Identify which cell holds the provided text, then report its [x, y] central coordinate. 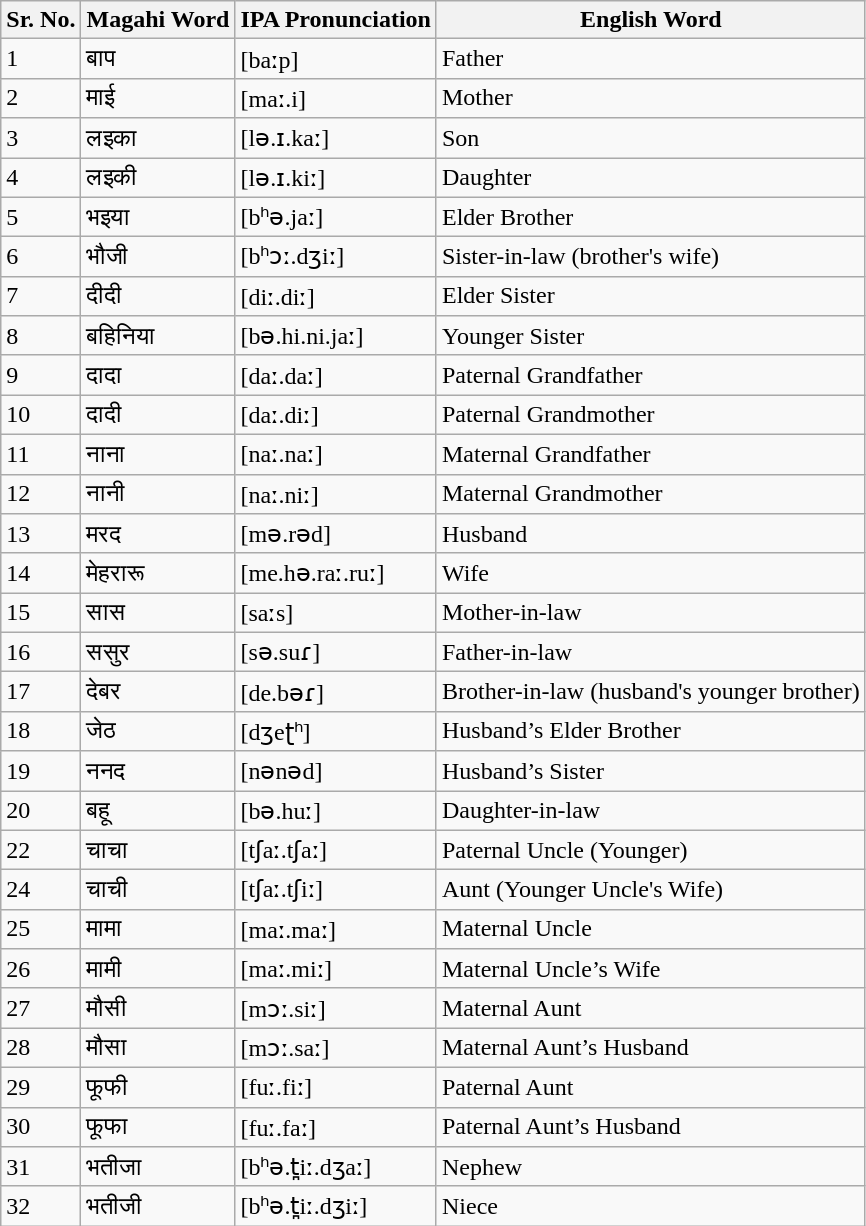
भइया [158, 217]
[naː.naː] [336, 454]
2 [41, 98]
[bə.hi.ni.jaː] [336, 336]
भतीजी [158, 1206]
14 [41, 573]
[mɔː.saː] [336, 1048]
[daː.diː] [336, 415]
[de.bəɾ] [336, 692]
29 [41, 1087]
Elder Brother [650, 217]
Younger Sister [650, 336]
Maternal Grandfather [650, 454]
[maː.i] [336, 98]
Elder Sister [650, 296]
[tʃaː.tʃaː] [336, 850]
5 [41, 217]
Maternal Aunt [650, 1008]
देबर [158, 692]
26 [41, 969]
17 [41, 692]
IPA Pronunciation [336, 20]
Son [650, 138]
[fuː.fiː] [336, 1087]
22 [41, 850]
Nephew [650, 1167]
Mother [650, 98]
दादी [158, 415]
मामी [158, 969]
सास [158, 613]
31 [41, 1167]
Maternal Aunt’s Husband [650, 1048]
Daughter-in-law [650, 810]
[lə.ɪ.kiː] [336, 178]
माई [158, 98]
Sister-in-law (brother's wife) [650, 257]
[bə.huː] [336, 810]
[maː.miː] [336, 969]
18 [41, 731]
13 [41, 534]
फूफी [158, 1087]
Husband’s Elder Brother [650, 731]
Husband’s Sister [650, 771]
English Word [650, 20]
Husband [650, 534]
24 [41, 890]
ससुर [158, 652]
9 [41, 375]
Father-in-law [650, 652]
Maternal Uncle’s Wife [650, 969]
20 [41, 810]
Sr. No. [41, 20]
32 [41, 1206]
30 [41, 1127]
[bʰə.t̪iː.dʒiː] [336, 1206]
फूफा [158, 1127]
Brother-in-law (husband's younger brother) [650, 692]
बहिनिया [158, 336]
Paternal Aunt’s Husband [650, 1127]
मरद [158, 534]
भतीजा [158, 1167]
Aunt (Younger Uncle's Wife) [650, 890]
Mother-in-law [650, 613]
मामा [158, 929]
चाचा [158, 850]
Paternal Grandfather [650, 375]
4 [41, 178]
16 [41, 652]
नानी [158, 494]
लइकी [158, 178]
[fuː.faː] [336, 1127]
दीदी [158, 296]
[bʰə.jaː] [336, 217]
ननद [158, 771]
25 [41, 929]
6 [41, 257]
1 [41, 59]
चाची [158, 890]
8 [41, 336]
7 [41, 296]
[sə.suɾ] [336, 652]
[mɔː.siː] [336, 1008]
Magahi Word [158, 20]
नाना [158, 454]
19 [41, 771]
Father [650, 59]
[bʰɔː.dʒiː] [336, 257]
मौसा [158, 1048]
27 [41, 1008]
[daː.daː] [336, 375]
Paternal Uncle (Younger) [650, 850]
11 [41, 454]
दादा [158, 375]
12 [41, 494]
[dʒeʈʰ] [336, 731]
भौजी [158, 257]
Maternal Grandmother [650, 494]
[naː.niː] [336, 494]
[mə.rəd] [336, 534]
[baːp] [336, 59]
[nənəd] [336, 771]
बाप [158, 59]
[tʃaː.tʃiː] [336, 890]
15 [41, 613]
Paternal Grandmother [650, 415]
[diː.diː] [336, 296]
बहू [158, 810]
10 [41, 415]
28 [41, 1048]
Wife [650, 573]
[maː.maː] [336, 929]
मेहरारू [158, 573]
लइका [158, 138]
जेठ [158, 731]
Paternal Aunt [650, 1087]
[lə.ɪ.kaː] [336, 138]
Daughter [650, 178]
[bʰə.t̪iː.dʒaː] [336, 1167]
Maternal Uncle [650, 929]
मौसी [158, 1008]
[me.hə.raː.ruː] [336, 573]
3 [41, 138]
Niece [650, 1206]
[saːs] [336, 613]
